Locate the cell with the specified text and output its [x, y] center coordinate. 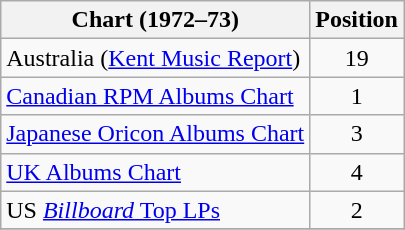
US Billboard Top LPs [156, 210]
Japanese Oricon Albums Chart [156, 134]
UK Albums Chart [156, 172]
Canadian RPM Albums Chart [156, 96]
Chart (1972–73) [156, 20]
Australia (Kent Music Report) [156, 58]
2 [357, 210]
1 [357, 96]
4 [357, 172]
Position [357, 20]
3 [357, 134]
19 [357, 58]
